From the cell containing the given text, extract its center point as (X, Y) coordinate. 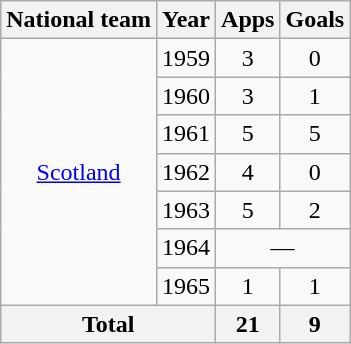
2 (315, 210)
21 (248, 324)
Total (108, 324)
1963 (186, 210)
Goals (315, 20)
1962 (186, 172)
1960 (186, 96)
4 (248, 172)
Scotland (79, 172)
1959 (186, 58)
1961 (186, 134)
1964 (186, 248)
National team (79, 20)
Apps (248, 20)
Year (186, 20)
1965 (186, 286)
— (283, 248)
9 (315, 324)
